Determine the (X, Y) coordinate at the center of the cell enclosing the given text.  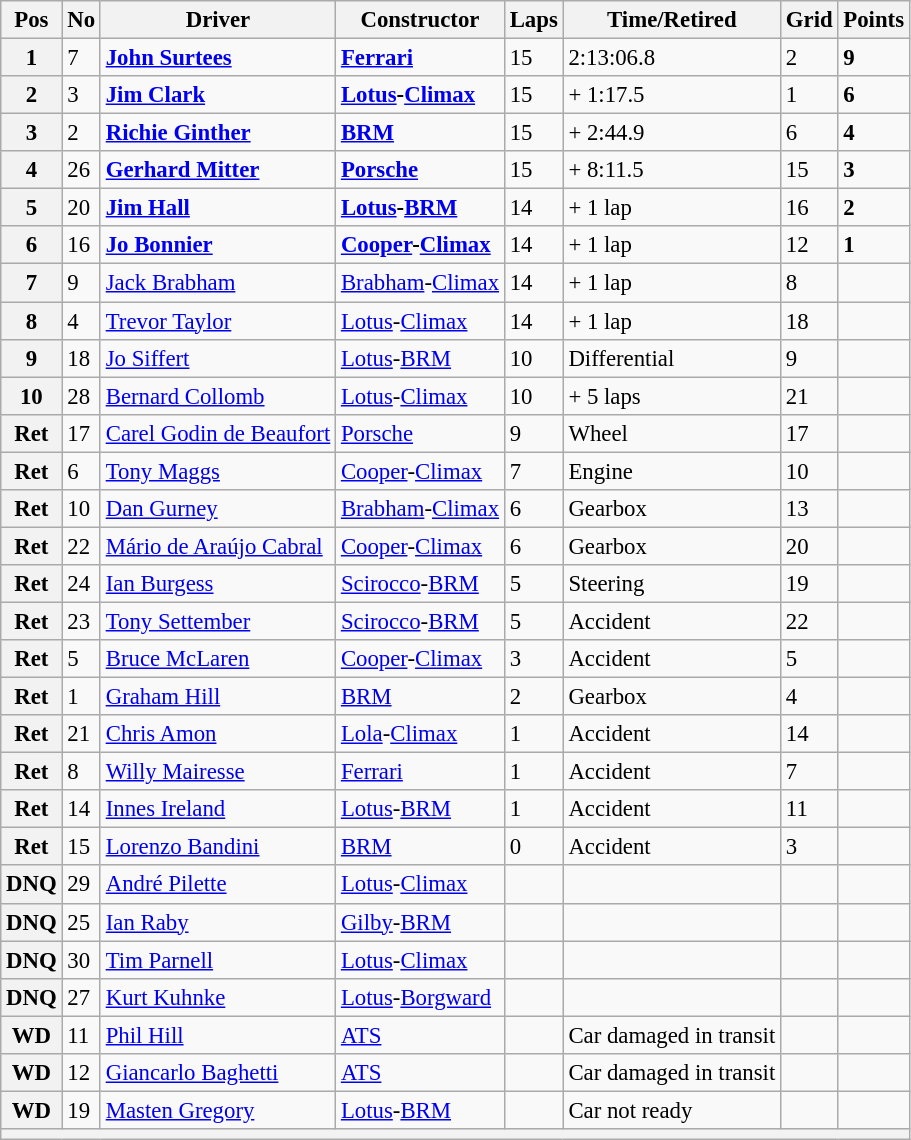
13 (810, 509)
Willy Mairesse (218, 772)
Wheel (672, 433)
Constructor (420, 20)
Differential (672, 358)
Trevor Taylor (218, 321)
Driver (218, 20)
Jo Bonnier (218, 245)
Masten Gregory (218, 1110)
Points (874, 20)
+ 5 laps (672, 396)
Time/Retired (672, 20)
25 (81, 922)
Pos (32, 20)
0 (534, 847)
Ian Burgess (218, 584)
24 (81, 584)
2:13:06.8 (672, 58)
Car not ready (672, 1110)
30 (81, 960)
Jim Hall (218, 208)
+ 1:17.5 (672, 95)
Gerhard Mitter (218, 170)
Bernard Collomb (218, 396)
Kurt Kuhnke (218, 997)
Innes Ireland (218, 809)
Mário de Araújo Cabral (218, 546)
No (81, 20)
Chris Amon (218, 734)
Jim Clark (218, 95)
Giancarlo Baghetti (218, 1073)
Richie Ginther (218, 133)
28 (81, 396)
Tony Settember (218, 621)
26 (81, 170)
Phil Hill (218, 1035)
27 (81, 997)
Bruce McLaren (218, 659)
Jack Brabham (218, 283)
Lorenzo Bandini (218, 847)
Carel Godin de Beaufort (218, 433)
Engine (672, 471)
André Pilette (218, 885)
Lola-Climax (420, 734)
Lotus-Borgward (420, 997)
Steering (672, 584)
Tony Maggs (218, 471)
+ 8:11.5 (672, 170)
Grid (810, 20)
Ian Raby (218, 922)
Jo Siffert (218, 358)
Tim Parnell (218, 960)
29 (81, 885)
Graham Hill (218, 697)
John Surtees (218, 58)
Dan Gurney (218, 509)
Gilby-BRM (420, 922)
23 (81, 621)
Laps (534, 20)
+ 2:44.9 (672, 133)
